Identify which cell holds the provided text, then report its [x, y] central coordinate. 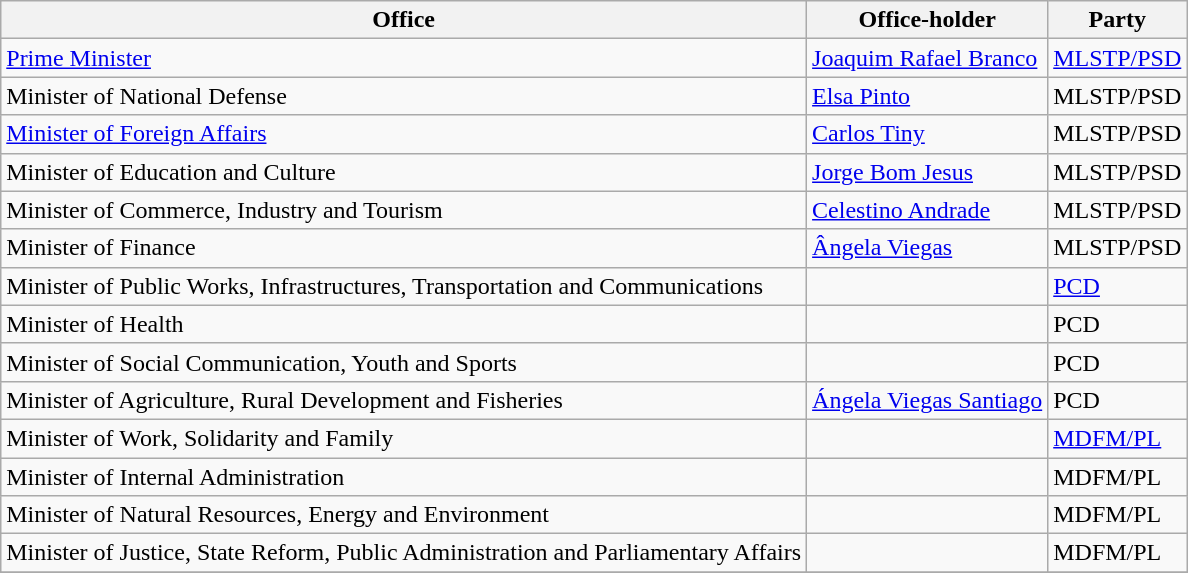
Prime Minister [404, 58]
Minister of Education and Culture [404, 172]
Minister of Health [404, 324]
Carlos Tiny [928, 134]
Minister of Natural Resources, Energy and Environment [404, 515]
Office [404, 20]
Minister of Finance [404, 248]
Minister of National Defense [404, 96]
Ângela Viegas [928, 248]
Minister of Internal Administration [404, 477]
Minister of Social Communication, Youth and Sports [404, 362]
Minister of Justice, State Reform, Public Administration and Parliamentary Affairs [404, 553]
Minister of Agriculture, Rural Development and Fisheries [404, 400]
Office-holder [928, 20]
Jorge Bom Jesus [928, 172]
Celestino Andrade [928, 210]
Minister of Public Works, Infrastructures, Transportation and Communications [404, 286]
Minister of Work, Solidarity and Family [404, 438]
Elsa Pinto [928, 96]
Minister of Foreign Affairs [404, 134]
Ángela Viegas Santiago [928, 400]
Joaquim Rafael Branco [928, 58]
Minister of Commerce, Industry and Tourism [404, 210]
Party [1118, 20]
